Determine the [x, y] coordinate at the center of the cell enclosing the given text.  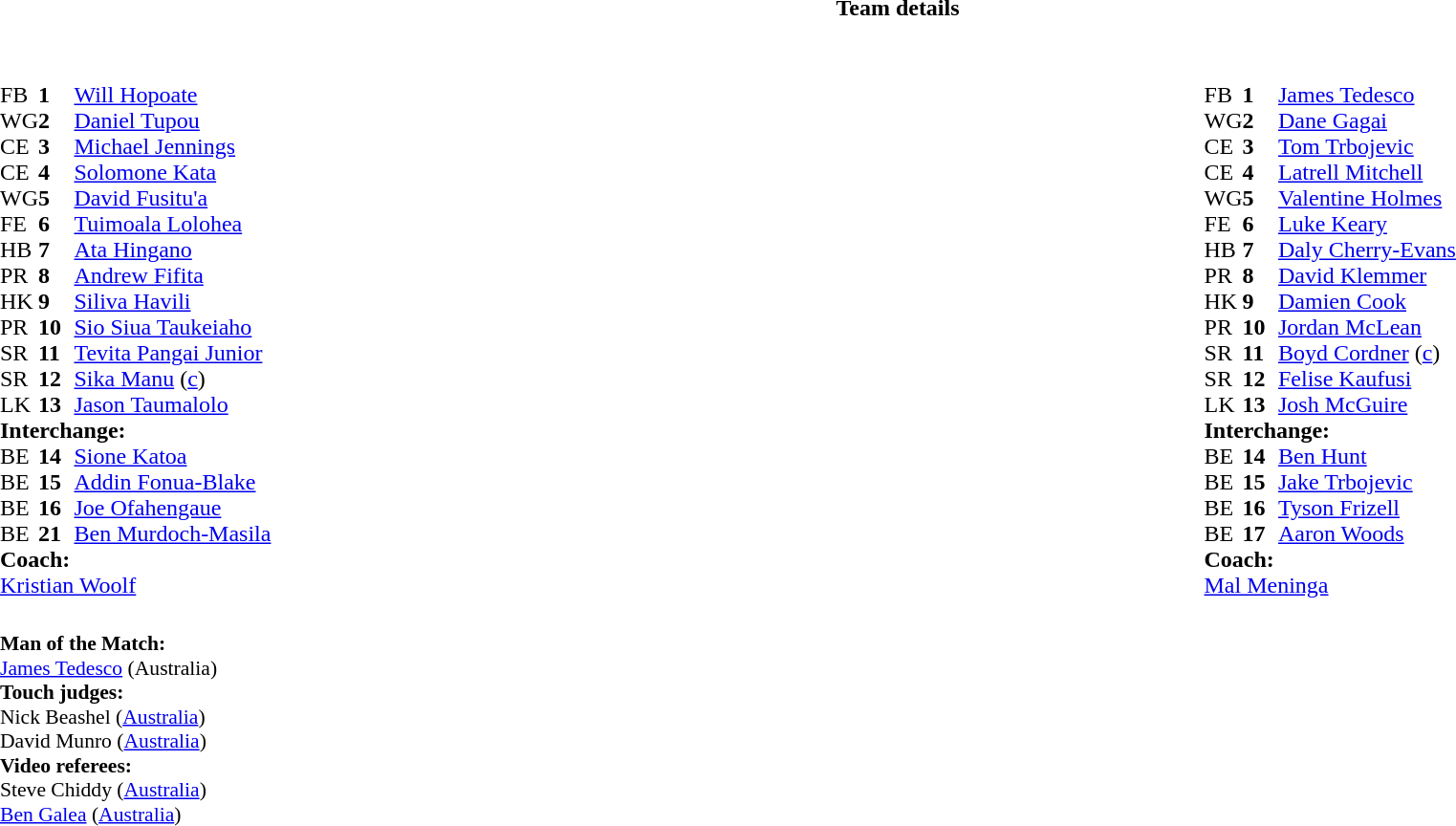
21 [56, 533]
Valentine Holmes [1367, 199]
David Klemmer [1367, 275]
Tom Trbojevic [1367, 147]
Dane Gagai [1367, 120]
Luke Keary [1367, 224]
Ata Hingano [172, 250]
Daly Cherry-Evans [1367, 250]
Kristian Woolf [153, 585]
Jordan McLean [1367, 327]
Jake Trbojevic [1367, 482]
Andrew Fifita [172, 275]
Joe Ofahengaue [172, 509]
David Fusitu'a [172, 199]
James Tedesco [1367, 96]
Jason Taumalolo [172, 405]
Will Hopoate [172, 96]
Solomone Kata [172, 172]
Josh McGuire [1367, 405]
Tyson Frizell [1367, 509]
Michael Jennings [172, 147]
Sio Siua Taukeiaho [172, 327]
Felise Kaufusi [1367, 379]
Siliva Havili [172, 302]
Boyd Cordner (c) [1367, 354]
Sione Katoa [172, 457]
Damien Cook [1367, 302]
Ben Hunt [1367, 457]
Aaron Woods [1367, 533]
17 [1261, 533]
Daniel Tupou [172, 120]
Ben Murdoch-Masila [172, 533]
Addin Fonua-Blake [172, 482]
Sika Manu (c) [172, 379]
Tevita Pangai Junior [172, 354]
Latrell Mitchell [1367, 172]
Tuimoala Lolohea [172, 224]
